Output the (x, y) coordinate of the center of the cell containing the given text.  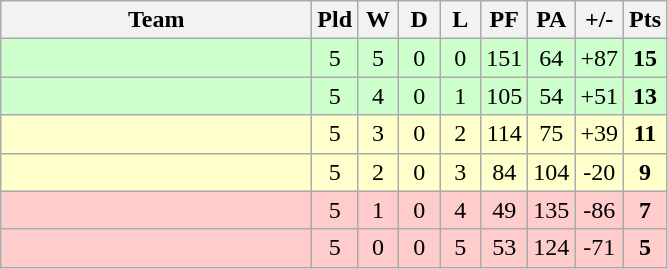
+/- (600, 20)
135 (552, 210)
Pts (644, 20)
84 (504, 172)
W (378, 20)
-20 (600, 172)
Pld (335, 20)
9 (644, 172)
+87 (600, 58)
13 (644, 96)
11 (644, 134)
Team (156, 20)
+39 (600, 134)
7 (644, 210)
PF (504, 20)
-86 (600, 210)
124 (552, 248)
15 (644, 58)
-71 (600, 248)
PA (552, 20)
105 (504, 96)
114 (504, 134)
64 (552, 58)
75 (552, 134)
L (460, 20)
53 (504, 248)
D (420, 20)
49 (504, 210)
+51 (600, 96)
54 (552, 96)
151 (504, 58)
104 (552, 172)
